Locate the cell with the specified text and output its (x, y) center coordinate. 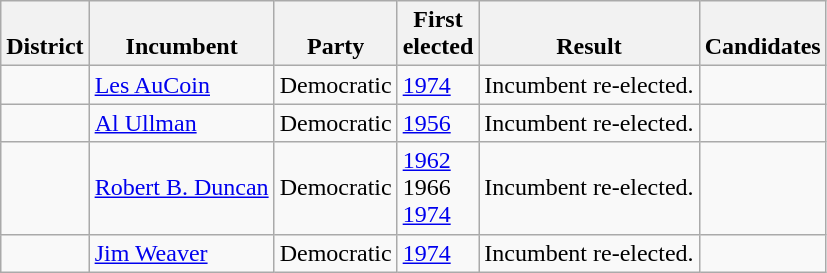
Al Ullman (182, 123)
Firstelected (438, 34)
19621966 1974 (438, 188)
Candidates (762, 34)
Robert B. Duncan (182, 188)
Les AuCoin (182, 85)
Result (589, 34)
Jim Weaver (182, 253)
1956 (438, 123)
Incumbent (182, 34)
District (45, 34)
Party (336, 34)
